Return (x, y) of the center of cell containing provided text 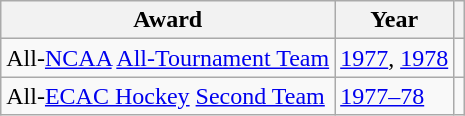
1977, 1978 (394, 58)
All-ECAC Hockey Second Team (168, 96)
All-NCAA All-Tournament Team (168, 58)
1977–78 (394, 96)
Year (394, 20)
Award (168, 20)
